Pinpoint the cell where the given text exists, returning its [x, y] midpoint coordinate. 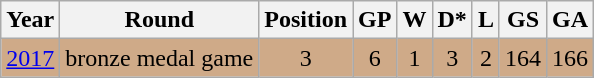
164 [522, 58]
Position [306, 20]
2017 [30, 58]
Round [160, 20]
2 [486, 58]
bronze medal game [160, 58]
GP [375, 20]
GA [570, 20]
GS [522, 20]
W [414, 20]
1 [414, 58]
D* [452, 20]
6 [375, 58]
166 [570, 58]
L [486, 20]
Year [30, 20]
